Provide the [x, y] coordinate of the cell's center where the given text is located.  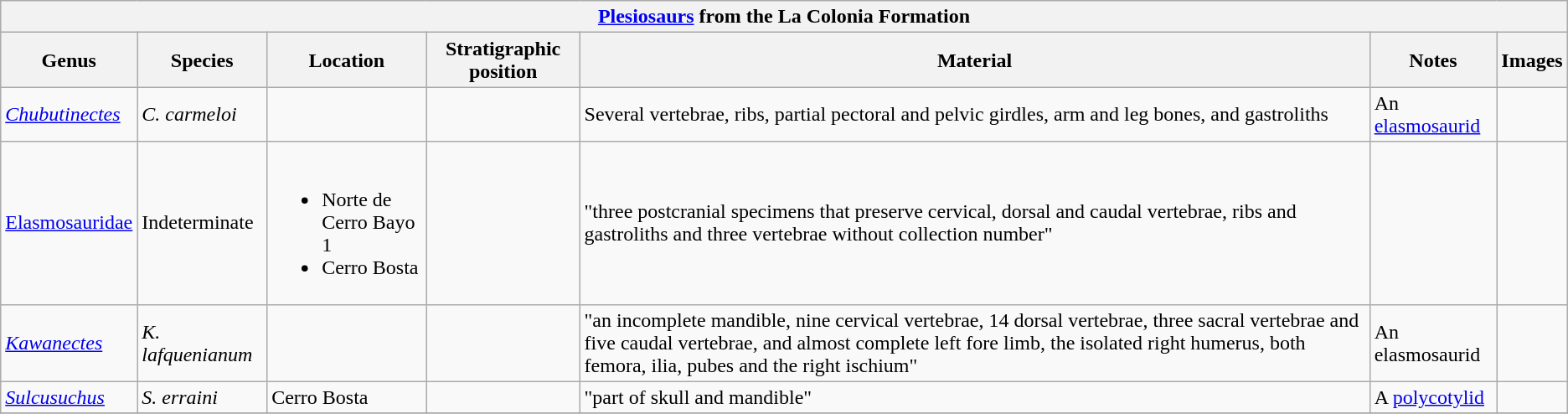
Notes [1433, 60]
A polycotylid [1433, 397]
Sulcusuchus [69, 397]
"three postcranial specimens that preserve cervical, dorsal and caudal vertebrae, ribs and gastroliths and three vertebrae without collection number" [975, 223]
Material [975, 60]
Kawanectes [69, 343]
S. erraini [203, 397]
Indeterminate [203, 223]
Cerro Bosta [347, 397]
Genus [69, 60]
Elasmosauridae [69, 223]
"part of skull and mandible" [975, 397]
K. lafquenianum [203, 343]
C. carmeloi [203, 114]
Chubutinectes [69, 114]
Species [203, 60]
Norte de Cerro Bayo 1Cerro Bosta [347, 223]
Stratigraphic position [503, 60]
Location [347, 60]
Several vertebrae, ribs, partial pectoral and pelvic girdles, arm and leg bones, and gastroliths [975, 114]
Images [1532, 60]
Plesiosaurs from the La Colonia Formation [784, 17]
